Pinpoint the cell where the given text exists, returning its (X, Y) midpoint coordinate. 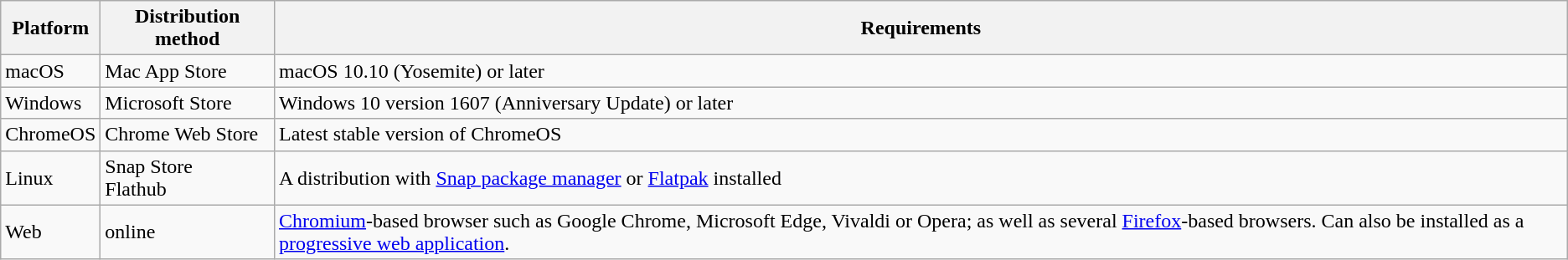
Windows 10 version 1607 (Anniversary Update) or later (921, 103)
Snap Store Flathub (188, 177)
macOS (50, 71)
Latest stable version of ChromeOS (921, 135)
Requirements (921, 28)
Distribution method (188, 28)
Linux (50, 177)
ChromeOS (50, 135)
Web (50, 232)
Windows (50, 103)
Microsoft Store (188, 103)
Chrome Web Store (188, 135)
A distribution with Snap package manager or Flatpak installed (921, 177)
Platform (50, 28)
online (188, 232)
Mac App Store (188, 71)
macOS 10.10 (Yosemite) or later (921, 71)
